Scan for the cell matching the given text and deliver its (x, y) coordinate at center. 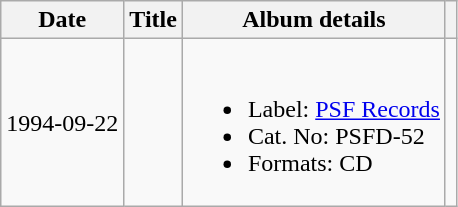
Date (62, 20)
Album details (314, 20)
1994-09-22 (62, 122)
Title (154, 20)
Label: PSF RecordsCat. No: PSFD-52Formats: CD (314, 122)
